Return (x, y) of the center of cell containing provided text 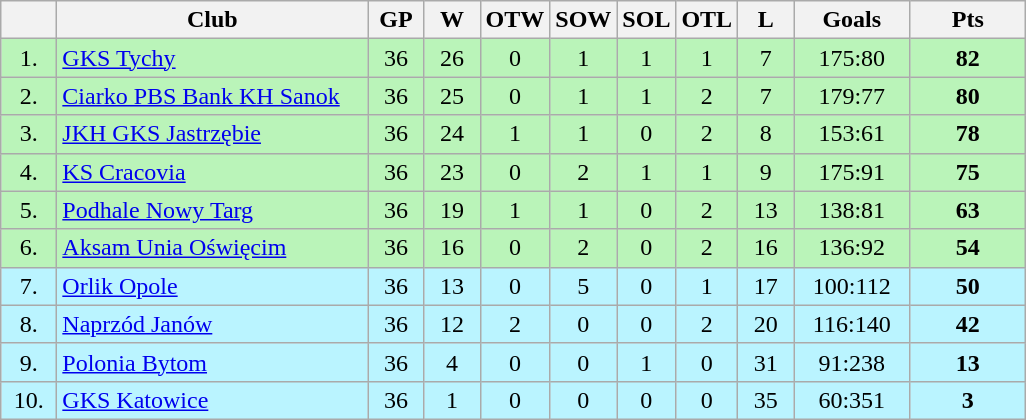
JKH GKS Jastrzębie (212, 134)
138:81 (852, 210)
26 (452, 58)
75 (968, 172)
GKS Katowice (212, 400)
Orlik Opole (212, 286)
Pts (968, 20)
50 (968, 286)
82 (968, 58)
91:238 (852, 362)
25 (452, 96)
5 (584, 286)
GP (396, 20)
78 (968, 134)
116:140 (852, 324)
W (452, 20)
4. (29, 172)
Naprzód Janów (212, 324)
3 (968, 400)
GKS Tychy (212, 58)
175:91 (852, 172)
31 (766, 362)
5. (29, 210)
12 (452, 324)
153:61 (852, 134)
179:77 (852, 96)
42 (968, 324)
54 (968, 248)
8. (29, 324)
60:351 (852, 400)
17 (766, 286)
24 (452, 134)
23 (452, 172)
136:92 (852, 248)
10. (29, 400)
Polonia Bytom (212, 362)
Club (212, 20)
SOL (646, 20)
Podhale Nowy Targ (212, 210)
OTW (515, 20)
175:80 (852, 58)
Goals (852, 20)
SOW (584, 20)
KS Cracovia (212, 172)
1. (29, 58)
OTL (707, 20)
35 (766, 400)
8 (766, 134)
63 (968, 210)
4 (452, 362)
100:112 (852, 286)
19 (452, 210)
6. (29, 248)
7. (29, 286)
Ciarko PBS Bank KH Sanok (212, 96)
Aksam Unia Oświęcim (212, 248)
2. (29, 96)
20 (766, 324)
9 (766, 172)
9. (29, 362)
3. (29, 134)
L (766, 20)
80 (968, 96)
